From the cell containing the given text, extract its center point as [x, y] coordinate. 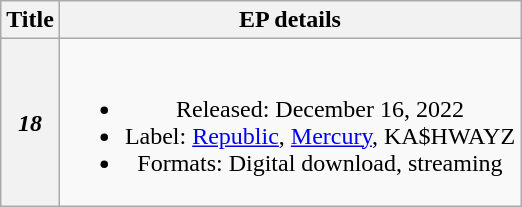
Released: December 16, 2022Label: Republic, Mercury, KA$HWAYZFormats: Digital download, streaming [290, 122]
Title [30, 20]
18 [30, 122]
EP details [290, 20]
